Extract the [X, Y] coordinate from the center of the cell holding the provided text.  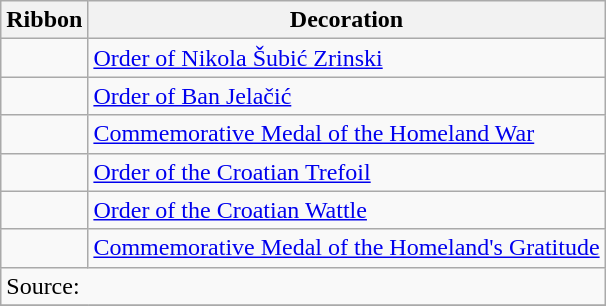
Order of the Croatian Wattle [346, 210]
Source: [303, 286]
Ribbon [44, 20]
Decoration [346, 20]
Commemorative Medal of the Homeland War [346, 134]
Commemorative Medal of the Homeland's Gratitude [346, 248]
Order of Ban Jelačić [346, 96]
Order of the Croatian Trefoil [346, 172]
Order of Nikola Šubić Zrinski [346, 58]
